Return (X, Y) of the center of cell containing provided text 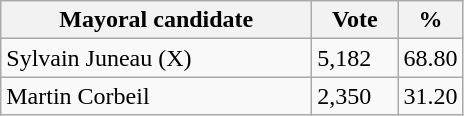
Martin Corbeil (156, 96)
31.20 (430, 96)
2,350 (355, 96)
Mayoral candidate (156, 20)
% (430, 20)
Sylvain Juneau (X) (156, 58)
Vote (355, 20)
5,182 (355, 58)
68.80 (430, 58)
